Find where the given text appears and provide that cell's center as [x, y] coordinate. 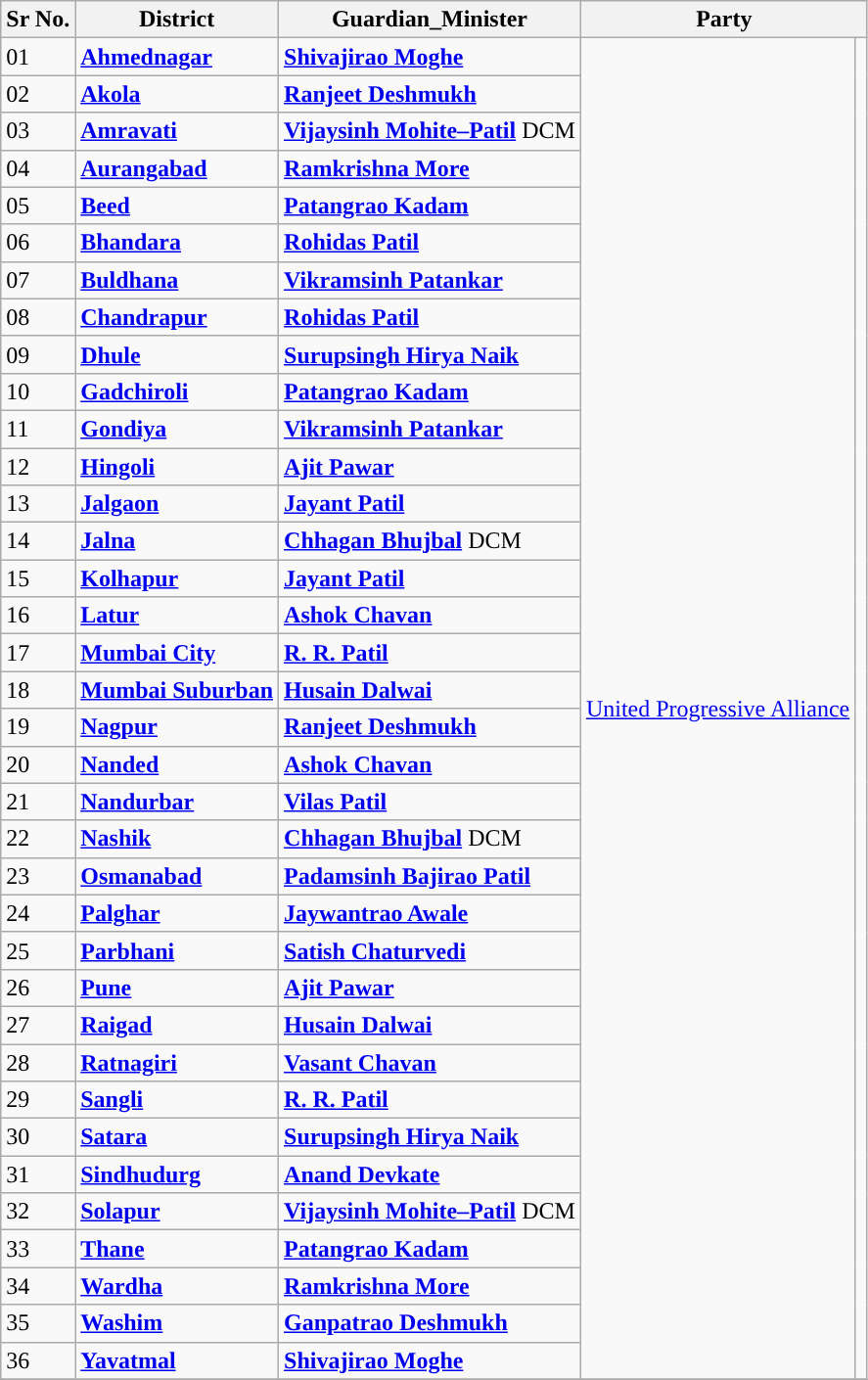
Padamsinh Bajirao Patil [431, 876]
28 [38, 1062]
Washim [177, 1323]
02 [38, 94]
Hingoli [177, 467]
30 [38, 1137]
Gondiya [177, 429]
Wardha [177, 1286]
Jaywantrao Awale [431, 913]
16 [38, 616]
Satara [177, 1137]
09 [38, 354]
Sindhudurg [177, 1174]
Parbhani [177, 950]
20 [38, 764]
25 [38, 950]
Aurangabad [177, 168]
Latur [177, 616]
Mumbai Suburban [177, 690]
Nanded [177, 764]
Party [724, 20]
11 [38, 429]
Ganpatrao Deshmukh [431, 1323]
12 [38, 467]
Akola [177, 94]
Thane [177, 1249]
31 [38, 1174]
Osmanabad [177, 876]
19 [38, 727]
26 [38, 988]
Jalgaon [177, 504]
Nashik [177, 839]
17 [38, 653]
Kolhapur [177, 578]
03 [38, 131]
32 [38, 1212]
Guardian_Minister [431, 20]
08 [38, 317]
Buldhana [177, 280]
Vilas Patil [431, 802]
Nagpur [177, 727]
22 [38, 839]
Satish Chaturvedi [431, 950]
18 [38, 690]
15 [38, 578]
05 [38, 206]
Anand Devkate [431, 1174]
29 [38, 1100]
34 [38, 1286]
Jalna [177, 541]
Dhule [177, 354]
Nandurbar [177, 802]
Sr No. [38, 20]
Ratnagiri [177, 1062]
07 [38, 280]
Sangli [177, 1100]
27 [38, 1025]
21 [38, 802]
Pune [177, 988]
36 [38, 1360]
13 [38, 504]
Palghar [177, 913]
Yavatmal [177, 1360]
Solapur [177, 1212]
Chandrapur [177, 317]
United Progressive Alliance [717, 709]
10 [38, 391]
Mumbai City [177, 653]
Bhandara [177, 243]
Beed [177, 206]
35 [38, 1323]
Amravati [177, 131]
District [177, 20]
14 [38, 541]
24 [38, 913]
Raigad [177, 1025]
Ahmednagar [177, 57]
04 [38, 168]
23 [38, 876]
06 [38, 243]
Gadchiroli [177, 391]
33 [38, 1249]
Vasant Chavan [431, 1062]
01 [38, 57]
